Output the (X, Y) coordinate of the center of the cell containing the given text.  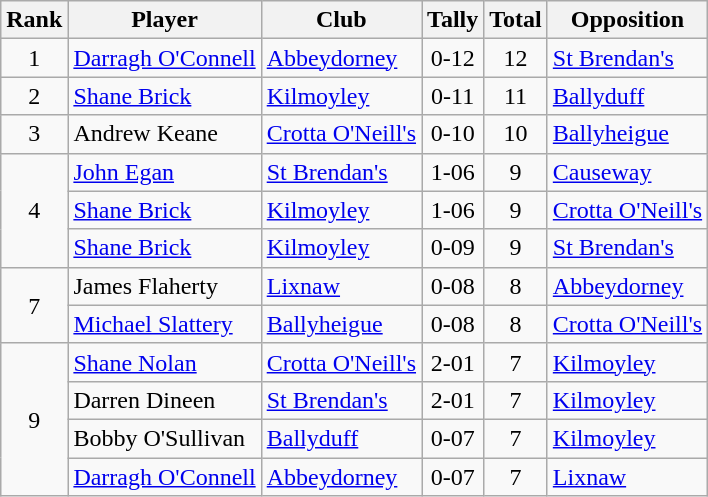
1 (34, 58)
Darren Dineen (164, 400)
0-11 (453, 96)
Tally (453, 20)
John Egan (164, 172)
Total (516, 20)
Rank (34, 20)
12 (516, 58)
0-12 (453, 58)
Causeway (627, 172)
0-10 (453, 134)
3 (34, 134)
0-09 (453, 248)
2 (34, 96)
4 (34, 210)
Andrew Keane (164, 134)
10 (516, 134)
Opposition (627, 20)
James Flaherty (164, 286)
11 (516, 96)
Michael Slattery (164, 324)
Shane Nolan (164, 362)
Bobby O'Sullivan (164, 438)
Club (341, 20)
Player (164, 20)
